Scan for the cell matching the given text and deliver its (X, Y) coordinate at center. 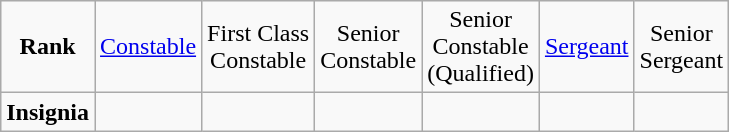
Senior Constable (Qualified) (481, 47)
Insignia (48, 112)
Constable (148, 47)
Sergeant (586, 47)
Rank (48, 47)
Senior Constable (368, 47)
SeniorSergeant (682, 47)
First Class Constable (258, 47)
